Detect which cell encompasses the target text, then output its [X, Y] center coordinate. 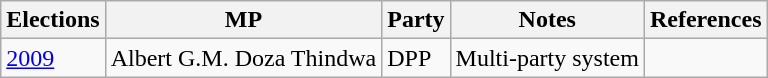
MP [244, 20]
Notes [547, 20]
Albert G.M. Doza Thindwa [244, 58]
Multi-party system [547, 58]
Party [416, 20]
Elections [53, 20]
References [706, 20]
DPP [416, 58]
2009 [53, 58]
